Return the [X, Y] coordinate for the center point of the cell that contains the specified text.  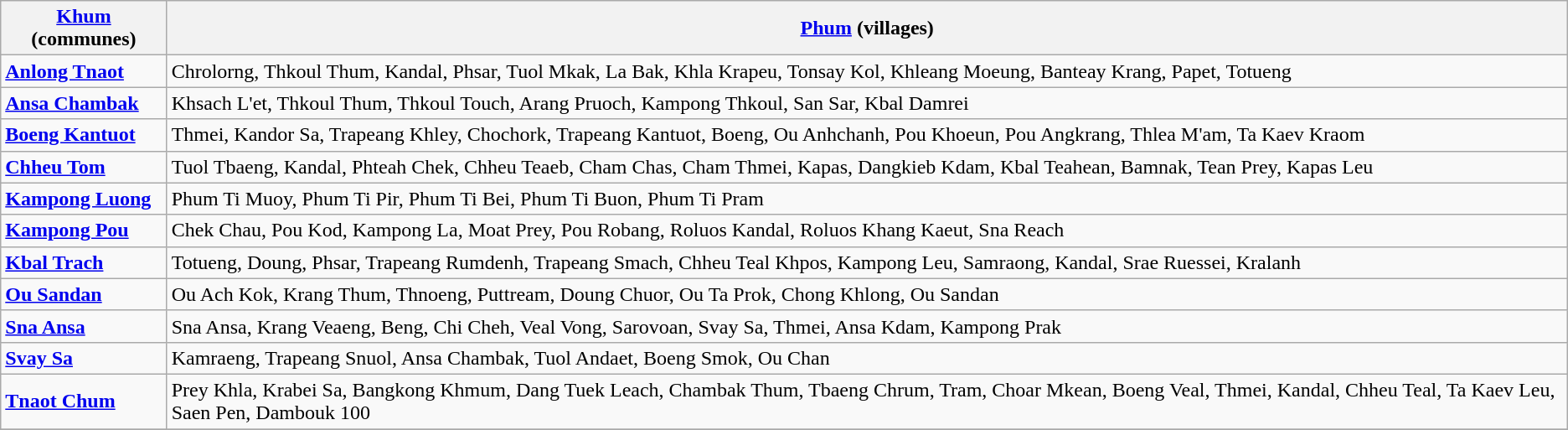
Phum (villages) [867, 28]
Khsach L'et, Thkoul Thum, Thkoul Touch, Arang Pruoch, Kampong Thkoul, San Sar, Kbal Damrei [867, 103]
Ansa Chambak [84, 103]
Sna Ansa [84, 326]
Ou Sandan [84, 294]
Kampong Pou [84, 231]
Boeng Kantuot [84, 135]
Kampong Luong [84, 199]
Sna Ansa, Krang Veaeng, Beng, Chi Cheh, Veal Vong, Sarovoan, Svay Sa, Thmei, Ansa Kdam, Kampong Prak [867, 326]
Ou Ach Kok, Krang Thum, Thnoeng, Puttream, Doung Chuor, Ou Ta Prok, Chong Khlong, Ou Sandan [867, 294]
Totueng, Doung, Phsar, Trapeang Rumdenh, Trapeang Smach, Chheu Teal Khpos, Kampong Leu, Samraong, Kandal, Srae Ruessei, Kralanh [867, 262]
Tnaot Chum [84, 401]
Kamraeng, Trapeang Snuol, Ansa Chambak, Tuol Andaet, Boeng Smok, Ou Chan [867, 358]
Chek Chau, Pou Kod, Kampong La, Moat Prey, Pou Robang, Roluos Kandal, Roluos Khang Kaeut, Sna Reach [867, 231]
Chheu Tom [84, 167]
Thmei, Kandor Sa, Trapeang Khley, Chochork, Trapeang Kantuot, Boeng, Ou Anhchanh, Pou Khoeun, Pou Angkrang, Thlea M'am, Ta Kaev Kraom [867, 135]
Svay Sa [84, 358]
Anlong Tnaot [84, 71]
Phum Ti Muoy, Phum Ti Pir, Phum Ti Bei, Phum Ti Buon, Phum Ti Pram [867, 199]
Chrolorng, Thkoul Thum, Kandal, Phsar, Tuol Mkak, La Bak, Khla Krapeu, Tonsay Kol, Khleang Moeung, Banteay Krang, Papet, Totueng [867, 71]
Khum (communes) [84, 28]
Kbal Trach [84, 262]
Tuol Tbaeng, Kandal, Phteah Chek, Chheu Teaeb, Cham Chas, Cham Thmei, Kapas, Dangkieb Kdam, Kbal Teahean, Bamnak, Tean Prey, Kapas Leu [867, 167]
